Capture the cell that displays the provided text and extract its (X, Y) central coordinate. 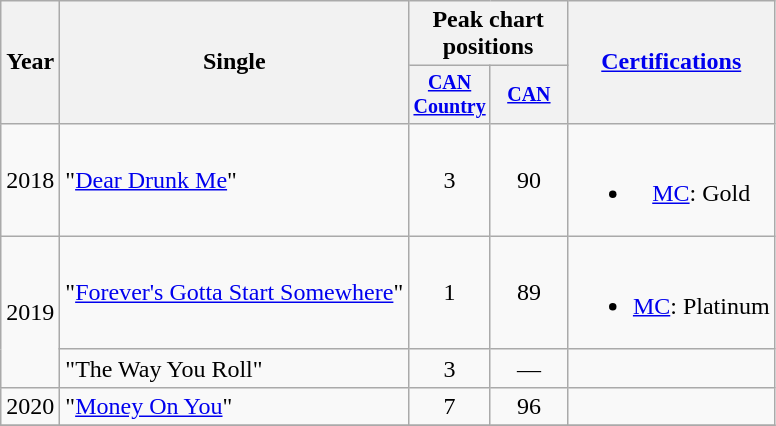
89 (528, 292)
"The Way You Roll" (234, 368)
Year (30, 62)
1 (450, 292)
2018 (30, 180)
2020 (30, 406)
MC: Platinum (671, 292)
7 (450, 406)
Certifications (671, 62)
MC: Gold (671, 180)
Single (234, 62)
"Forever's Gotta Start Somewhere" (234, 292)
"Dear Drunk Me" (234, 180)
Peak chartpositions (488, 34)
CAN (528, 94)
— (528, 368)
96 (528, 406)
"Money On You" (234, 406)
CAN Country (450, 94)
2019 (30, 312)
90 (528, 180)
